Capture the cell that displays the provided text and extract its (X, Y) central coordinate. 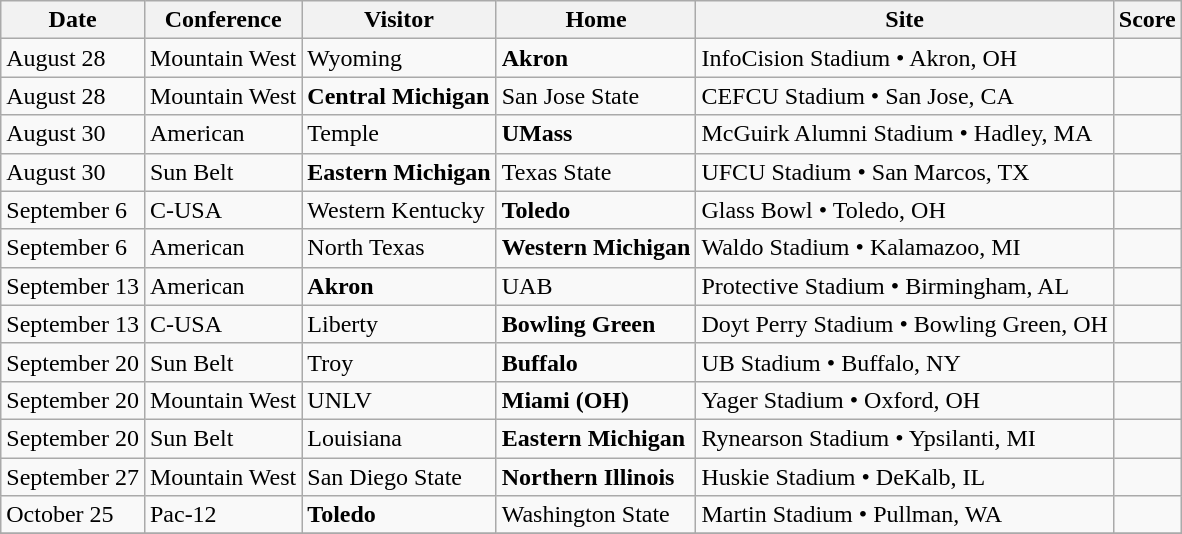
Western Michigan (596, 248)
Glass Bowl • Toledo, OH (904, 210)
San Diego State (399, 477)
Troy (399, 362)
Protective Stadium • Birmingham, AL (904, 286)
Yager Stadium • Oxford, OH (904, 400)
Pac-12 (222, 515)
Northern Illinois (596, 477)
UNLV (399, 400)
Conference (222, 20)
October 25 (73, 515)
McGuirk Alumni Stadium • Hadley, MA (904, 134)
Date (73, 20)
UAB (596, 286)
Western Kentucky (399, 210)
Buffalo (596, 362)
San Jose State (596, 96)
Central Michigan (399, 96)
Temple (399, 134)
UFCU Stadium • San Marcos, TX (904, 172)
Wyoming (399, 58)
Martin Stadium • Pullman, WA (904, 515)
Washington State (596, 515)
UB Stadium • Buffalo, NY (904, 362)
Bowling Green (596, 324)
Miami (OH) (596, 400)
Visitor (399, 20)
Liberty (399, 324)
Score (1147, 20)
North Texas (399, 248)
CEFCU Stadium • San Jose, CA (904, 96)
Louisiana (399, 438)
Rynearson Stadium • Ypsilanti, MI (904, 438)
September 27 (73, 477)
Site (904, 20)
Waldo Stadium • Kalamazoo, MI (904, 248)
Texas State (596, 172)
Doyt Perry Stadium • Bowling Green, OH (904, 324)
UMass (596, 134)
InfoCision Stadium • Akron, OH (904, 58)
Home (596, 20)
Huskie Stadium • DeKalb, IL (904, 477)
